Scan for the cell matching the given text and deliver its [x, y] coordinate at center. 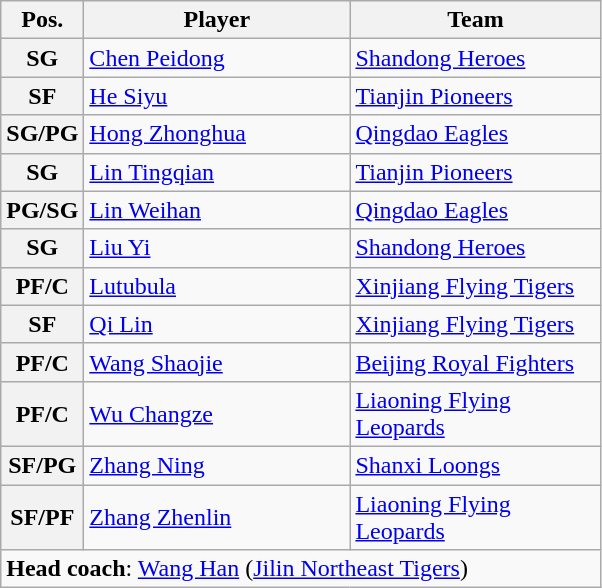
Wang Shaojie [217, 362]
Lin Tingqian [217, 172]
Team [476, 20]
Zhang Ning [217, 465]
Shanxi Loongs [476, 465]
Beijing Royal Fighters [476, 362]
Lutubula [217, 286]
Liu Yi [217, 248]
Pos. [42, 20]
Zhang Zhenlin [217, 516]
SF/PF [42, 516]
He Siyu [217, 96]
Qi Lin [217, 324]
PG/SG [42, 210]
Player [217, 20]
SG/PG [42, 134]
SF/PG [42, 465]
Head coach: Wang Han (Jilin Northeast Tigers) [301, 569]
Chen Peidong [217, 58]
Hong Zhonghua [217, 134]
Wu Changze [217, 414]
Lin Weihan [217, 210]
